Locate the cell with the specified text and output its [X, Y] center coordinate. 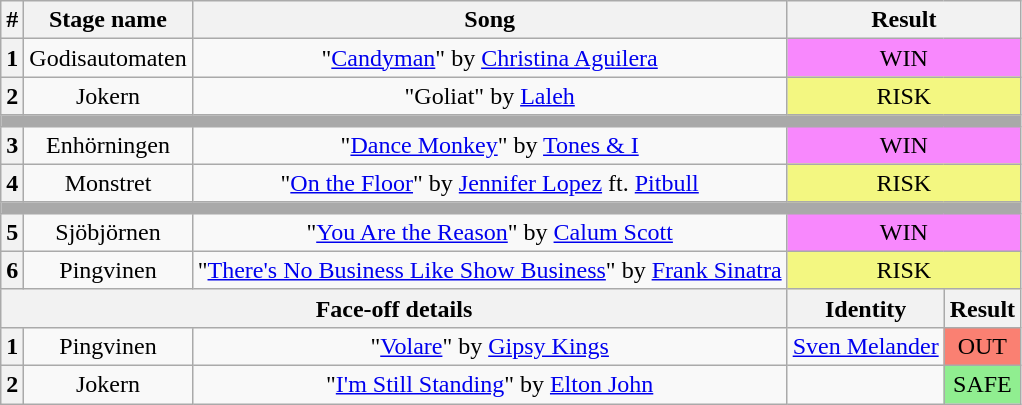
Face-off details [394, 308]
"I'm Still Standing" by Elton John [490, 384]
Stage name [108, 20]
"You Are the Reason" by Calum Scott [490, 232]
SAFE [982, 384]
"There's No Business Like Show Business" by Frank Sinatra [490, 270]
5 [12, 232]
Enhörningen [108, 145]
6 [12, 270]
"Volare" by Gipsy Kings [490, 346]
Monstret [108, 183]
OUT [982, 346]
Godisautomaten [108, 58]
"Dance Monkey" by Tones & I [490, 145]
# [12, 20]
"On the Floor" by Jennifer Lopez ft. Pitbull [490, 183]
"Goliat" by Laleh [490, 96]
4 [12, 183]
Identity [866, 308]
Sven Melander [866, 346]
Song [490, 20]
3 [12, 145]
Sjöbjörnen [108, 232]
"Candyman" by Christina Aguilera [490, 58]
